Find where the given text appears and provide that cell's center as [X, Y] coordinate. 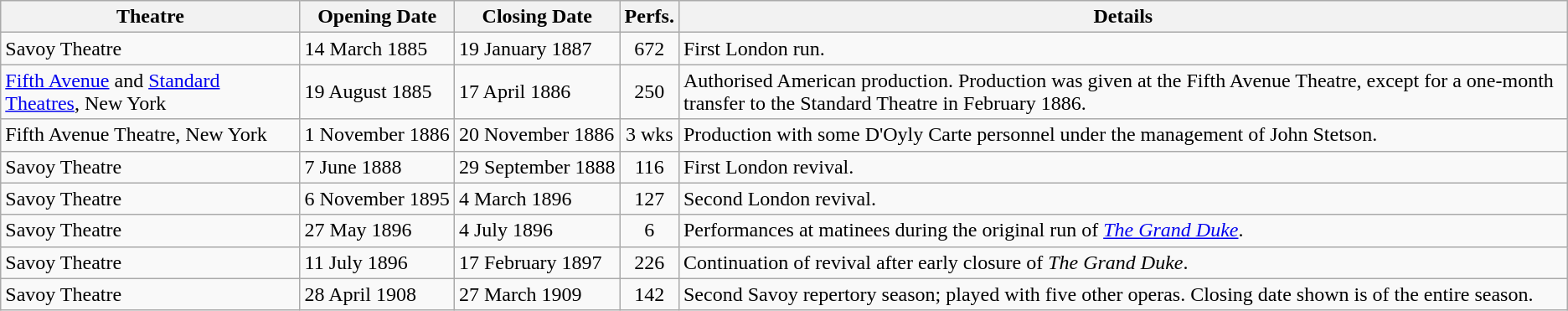
17 April 1886 [537, 92]
11 July 1896 [377, 262]
Performances at matinees during the original run of The Grand Duke. [1122, 231]
Closing Date [537, 17]
28 April 1908 [377, 294]
116 [649, 167]
226 [649, 262]
27 March 1909 [537, 294]
Second London revival. [1122, 199]
142 [649, 294]
19 August 1885 [377, 92]
4 March 1896 [537, 199]
27 May 1896 [377, 231]
6 [649, 231]
Fifth Avenue Theatre, New York [151, 135]
First London revival. [1122, 167]
14 March 1885 [377, 49]
Theatre [151, 17]
17 February 1897 [537, 262]
1 November 1886 [377, 135]
Continuation of revival after early closure of The Grand Duke. [1122, 262]
Opening Date [377, 17]
29 September 1888 [537, 167]
4 July 1896 [537, 231]
Second Savoy repertory season; played with five other operas. Closing date shown is of the entire season. [1122, 294]
Fifth Avenue and Standard Theatres, New York [151, 92]
3 wks [649, 135]
First London run. [1122, 49]
250 [649, 92]
20 November 1886 [537, 135]
672 [649, 49]
Production with some D'Oyly Carte personnel under the management of John Stetson. [1122, 135]
19 January 1887 [537, 49]
Details [1122, 17]
6 November 1895 [377, 199]
7 June 1888 [377, 167]
Perfs. [649, 17]
127 [649, 199]
